Determine the (x, y) coordinate at the center of the cell enclosing the given text.  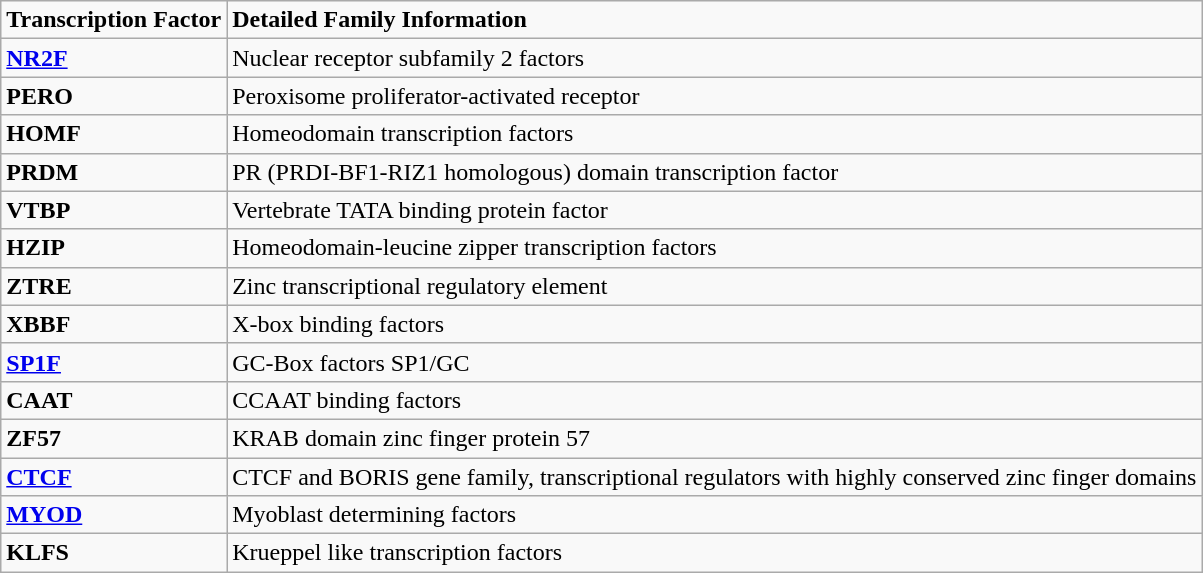
GC-Box factors SP1/GC (714, 362)
SP1F (114, 362)
PR (PRDI-BF1-RIZ1 homologous) domain transcription factor (714, 172)
CTCF and BORIS gene family, transcriptional regulators with highly conserved zinc finger domains (714, 477)
ZF57 (114, 438)
Homeodomain transcription factors (714, 134)
Nuclear receptor subfamily 2 factors (714, 58)
XBBF (114, 324)
PERO (114, 96)
CCAAT binding factors (714, 400)
HZIP (114, 248)
HOMF (114, 134)
Homeodomain-leucine zipper transcription factors (714, 248)
ZTRE (114, 286)
NR2F (114, 58)
KLFS (114, 553)
CAAT (114, 400)
Krueppel like transcription factors (714, 553)
PRDM (114, 172)
Peroxisome proliferator-activated receptor (714, 96)
X-box binding factors (714, 324)
Transcription Factor (114, 20)
KRAB domain zinc finger protein 57 (714, 438)
Vertebrate TATA binding protein factor (714, 210)
VTBP (114, 210)
MYOD (114, 515)
Detailed Family Information (714, 20)
Zinc transcriptional regulatory element (714, 286)
Myoblast determining factors (714, 515)
CTCF (114, 477)
